Return the [x, y] coordinate for the center point of the cell that contains the specified text.  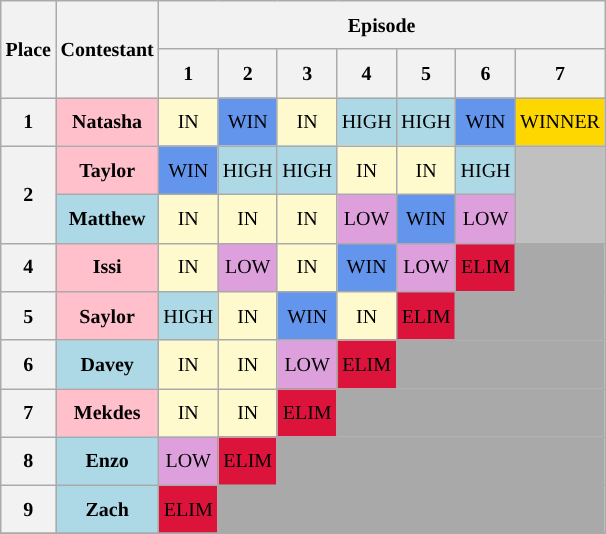
Natasha [108, 122]
Saylor [108, 316]
Mekdes [108, 413]
WINNER [560, 122]
Place [28, 50]
Davey [108, 364]
Contestant [108, 50]
Issi [108, 267]
Episode [382, 25]
Matthew [108, 219]
Zach [108, 510]
Enzo [108, 461]
8 [28, 461]
9 [28, 510]
Taylor [108, 170]
3 [306, 74]
